Return the (X, Y) coordinate for the center point of the cell that contains the specified text.  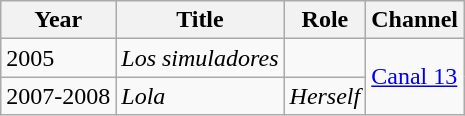
Canal 13 (415, 77)
Lola (200, 96)
Herself (325, 96)
Title (200, 20)
Channel (415, 20)
2005 (58, 58)
Role (325, 20)
2007-2008 (58, 96)
Year (58, 20)
Los simuladores (200, 58)
